Return [X, Y] of the center of cell containing provided text 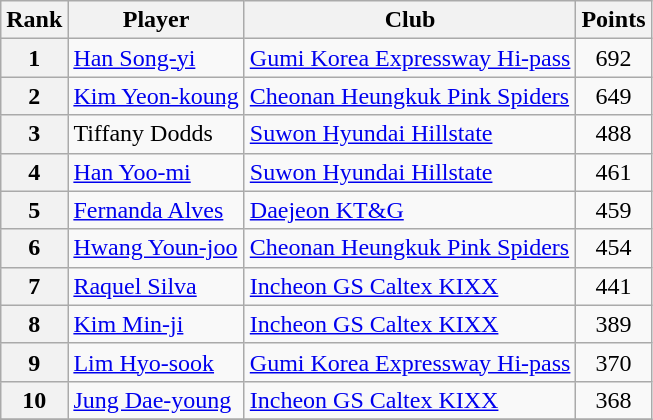
5 [34, 210]
10 [34, 400]
Han Song-yi [156, 58]
Points [614, 20]
454 [614, 248]
Han Yoo-mi [156, 172]
692 [614, 58]
Daejeon KT&G [410, 210]
Tiffany Dodds [156, 134]
488 [614, 134]
1 [34, 58]
649 [614, 96]
441 [614, 286]
370 [614, 362]
2 [34, 96]
Player [156, 20]
7 [34, 286]
461 [614, 172]
Lim Hyo-sook [156, 362]
Kim Min-ji [156, 324]
368 [614, 400]
459 [614, 210]
6 [34, 248]
Kim Yeon-koung [156, 96]
9 [34, 362]
Hwang Youn-joo [156, 248]
Rank [34, 20]
Club [410, 20]
389 [614, 324]
Fernanda Alves [156, 210]
Raquel Silva [156, 286]
3 [34, 134]
4 [34, 172]
Jung Dae-young [156, 400]
8 [34, 324]
